For the text-containing cell, return its midpoint in [X, Y] coordinate format. 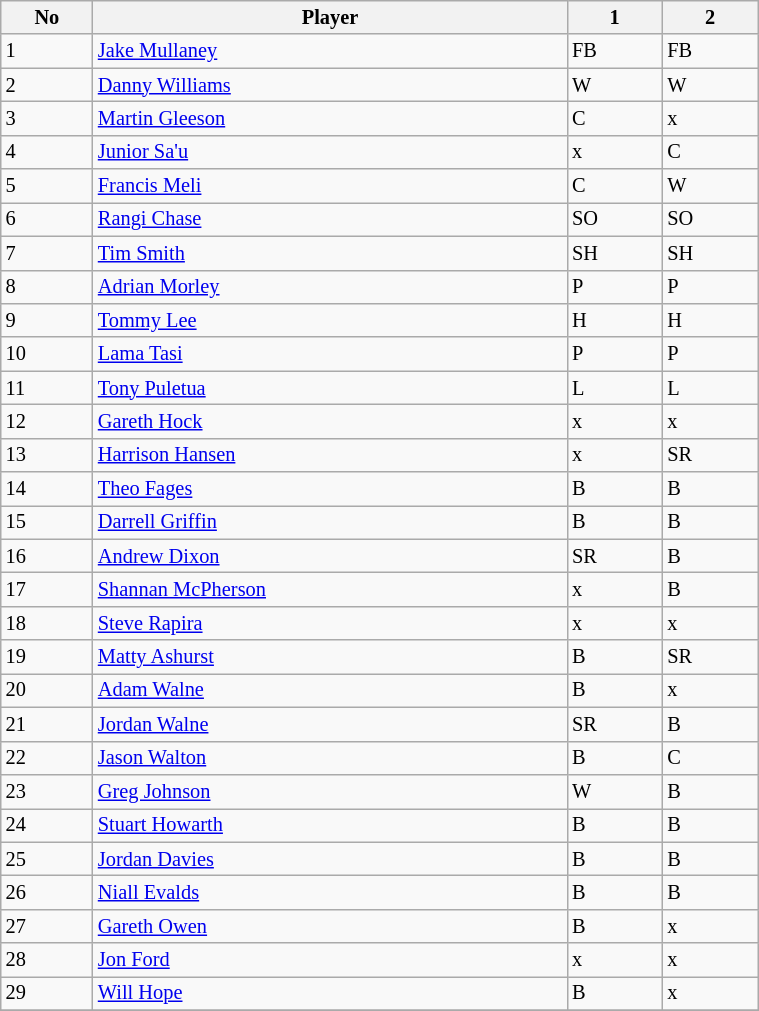
25 [47, 859]
16 [47, 556]
Jordan Davies [330, 859]
Harrison Hansen [330, 455]
Junior Sa'u [330, 152]
Jon Ford [330, 960]
12 [47, 421]
27 [47, 926]
Player [330, 17]
10 [47, 354]
Niall Evalds [330, 892]
Gareth Hock [330, 421]
Will Hope [330, 993]
19 [47, 657]
Tommy Lee [330, 320]
Adrian Morley [330, 287]
24 [47, 825]
14 [47, 489]
Darrell Griffin [330, 522]
Steve Rapira [330, 623]
Adam Walne [330, 690]
Jason Walton [330, 758]
6 [47, 219]
Tony Puletua [330, 388]
Greg Johnson [330, 791]
4 [47, 152]
17 [47, 589]
23 [47, 791]
Danny Williams [330, 85]
Jordan Walne [330, 724]
21 [47, 724]
Lama Tasi [330, 354]
26 [47, 892]
8 [47, 287]
Jake Mullaney [330, 51]
Theo Fages [330, 489]
15 [47, 522]
29 [47, 993]
13 [47, 455]
20 [47, 690]
Shannan McPherson [330, 589]
Gareth Owen [330, 926]
Stuart Howarth [330, 825]
Matty Ashurst [330, 657]
11 [47, 388]
5 [47, 186]
18 [47, 623]
Martin Gleeson [330, 118]
28 [47, 960]
No [47, 17]
3 [47, 118]
Rangi Chase [330, 219]
Tim Smith [330, 253]
22 [47, 758]
Andrew Dixon [330, 556]
Francis Meli [330, 186]
7 [47, 253]
9 [47, 320]
